Identify which cell holds the provided text, then report its [x, y] central coordinate. 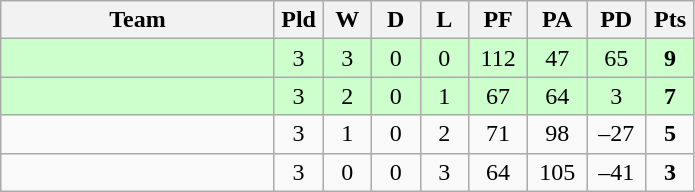
67 [498, 96]
112 [498, 58]
D [396, 20]
9 [670, 58]
L [444, 20]
65 [616, 58]
PD [616, 20]
Pld [298, 20]
105 [558, 172]
PF [498, 20]
–27 [616, 134]
5 [670, 134]
W [348, 20]
PA [558, 20]
Team [138, 20]
Pts [670, 20]
47 [558, 58]
7 [670, 96]
71 [498, 134]
98 [558, 134]
–41 [616, 172]
